Return the (X, Y) coordinate for the center point of the cell that contains the specified text.  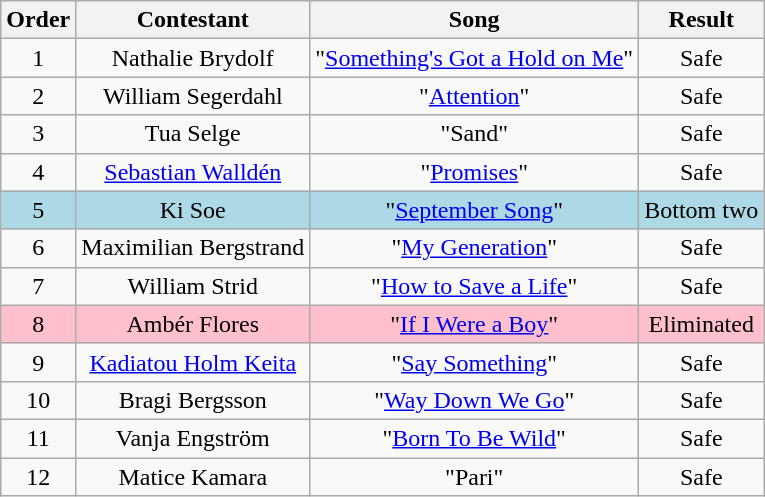
Bottom two (702, 210)
Sebastian Walldén (193, 172)
Nathalie Brydolf (193, 58)
4 (38, 172)
"Sand" (474, 134)
"If I Were a Boy" (474, 324)
"September Song" (474, 210)
"Something's Got a Hold on Me" (474, 58)
1 (38, 58)
12 (38, 477)
Kadiatou Holm Keita (193, 362)
Tua Selge (193, 134)
"Attention" (474, 96)
8 (38, 324)
"Say Something" (474, 362)
Bragi Bergsson (193, 400)
William Segerdahl (193, 96)
11 (38, 438)
9 (38, 362)
"My Generation" (474, 248)
Matice Kamara (193, 477)
Eliminated (702, 324)
William Strid (193, 286)
"Promises" (474, 172)
Vanja Engström (193, 438)
Order (38, 20)
Result (702, 20)
7 (38, 286)
10 (38, 400)
6 (38, 248)
Contestant (193, 20)
"Born To Be Wild" (474, 438)
Ki Soe (193, 210)
Maximilian Bergstrand (193, 248)
"Pari" (474, 477)
5 (38, 210)
3 (38, 134)
Song (474, 20)
"Way Down We Go" (474, 400)
Ambér Flores (193, 324)
2 (38, 96)
"How to Save a Life" (474, 286)
